Identify which cell holds the provided text, then report its [X, Y] central coordinate. 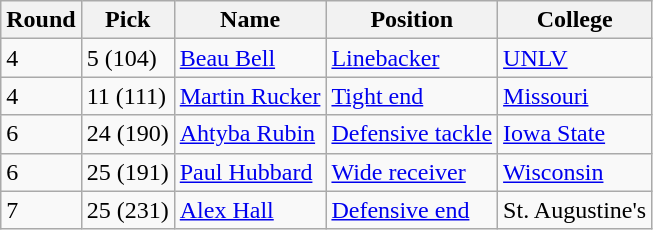
Wide receiver [412, 172]
Beau Bell [250, 58]
Position [412, 20]
25 (231) [128, 210]
Wisconsin [575, 172]
Defensive tackle [412, 134]
Tight end [412, 96]
24 (190) [128, 134]
7 [41, 210]
Alex Hall [250, 210]
Missouri [575, 96]
Paul Hubbard [250, 172]
UNLV [575, 58]
Linebacker [412, 58]
Ahtyba Rubin [250, 134]
Martin Rucker [250, 96]
25 (191) [128, 172]
Pick [128, 20]
Name [250, 20]
Round [41, 20]
Defensive end [412, 210]
St. Augustine's [575, 210]
11 (111) [128, 96]
College [575, 20]
Iowa State [575, 134]
5 (104) [128, 58]
